Extract the (X, Y) coordinate from the center of the cell holding the provided text.  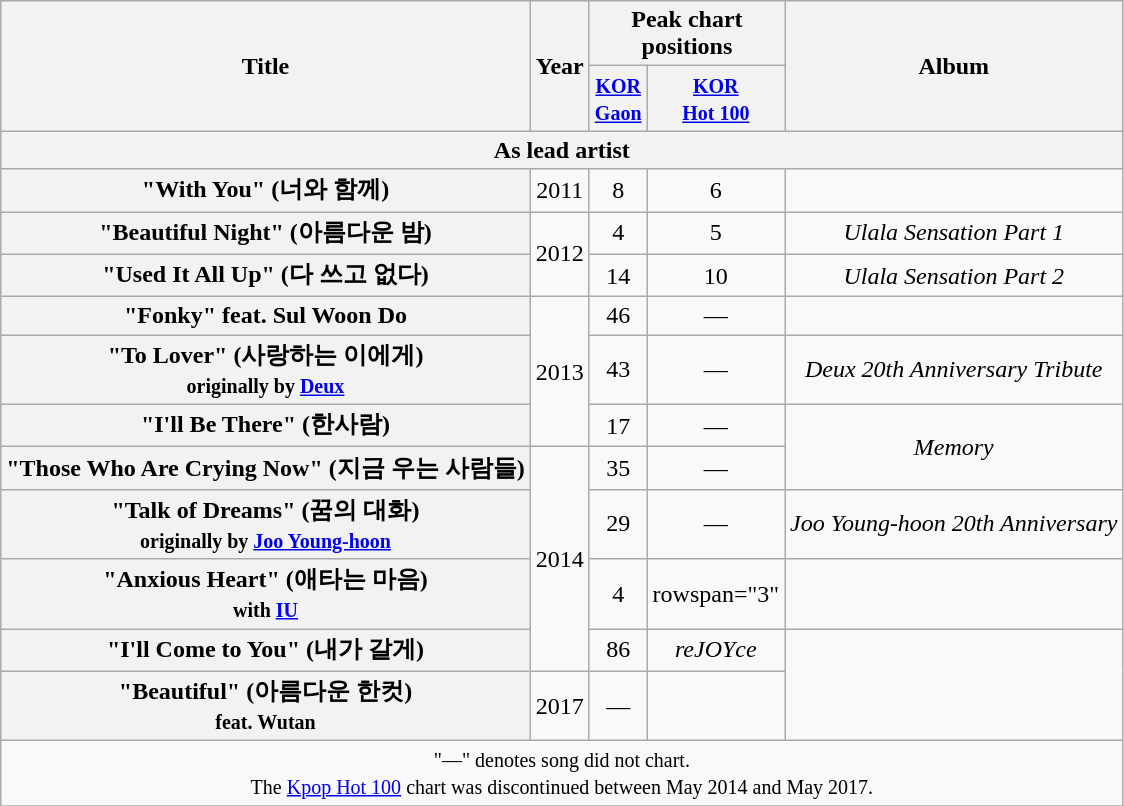
"Beautiful" (아름다운 한컷)feat. Wutan (266, 706)
Joo Young-hoon 20th Anniversary (954, 524)
"—" denotes song did not chart.The Kpop Hot 100 chart was discontinued between May 2014 and May 2017. (562, 774)
"Those Who Are Crying Now" (지금 우는 사람들) (266, 468)
"Fonky" feat. Sul Woon Do (266, 316)
5 (716, 234)
"Anxious Heart" (애타는 마음)with IU (266, 594)
46 (618, 316)
Memory (954, 446)
Title (266, 66)
Ulala Sensation Part 2 (954, 276)
43 (618, 370)
reJOYce (716, 650)
KORGaon (618, 98)
2017 (560, 706)
Album (954, 66)
8 (618, 190)
35 (618, 468)
As lead artist (562, 150)
86 (618, 650)
"To Lover" (사랑하는 이에게)originally by Deux (266, 370)
"Used It All Up" (다 쓰고 없다) (266, 276)
"With You" (너와 함께) (266, 190)
"Talk of Dreams" (꿈의 대화)originally by Joo Young-hoon (266, 524)
KORHot 100 (716, 98)
14 (618, 276)
29 (618, 524)
17 (618, 426)
"I'll Be There" (한사람) (266, 426)
Ulala Sensation Part 1 (954, 234)
2012 (560, 254)
2013 (560, 372)
6 (716, 190)
"I'll Come to You" (내가 갈게) (266, 650)
10 (716, 276)
rowspan="3" (716, 594)
Peak chart positions (686, 34)
Deux 20th Anniversary Tribute (954, 370)
2014 (560, 559)
2011 (560, 190)
"Beautiful Night" (아름다운 밤) (266, 234)
Year (560, 66)
